From the cell containing the given text, extract its center point as (X, Y) coordinate. 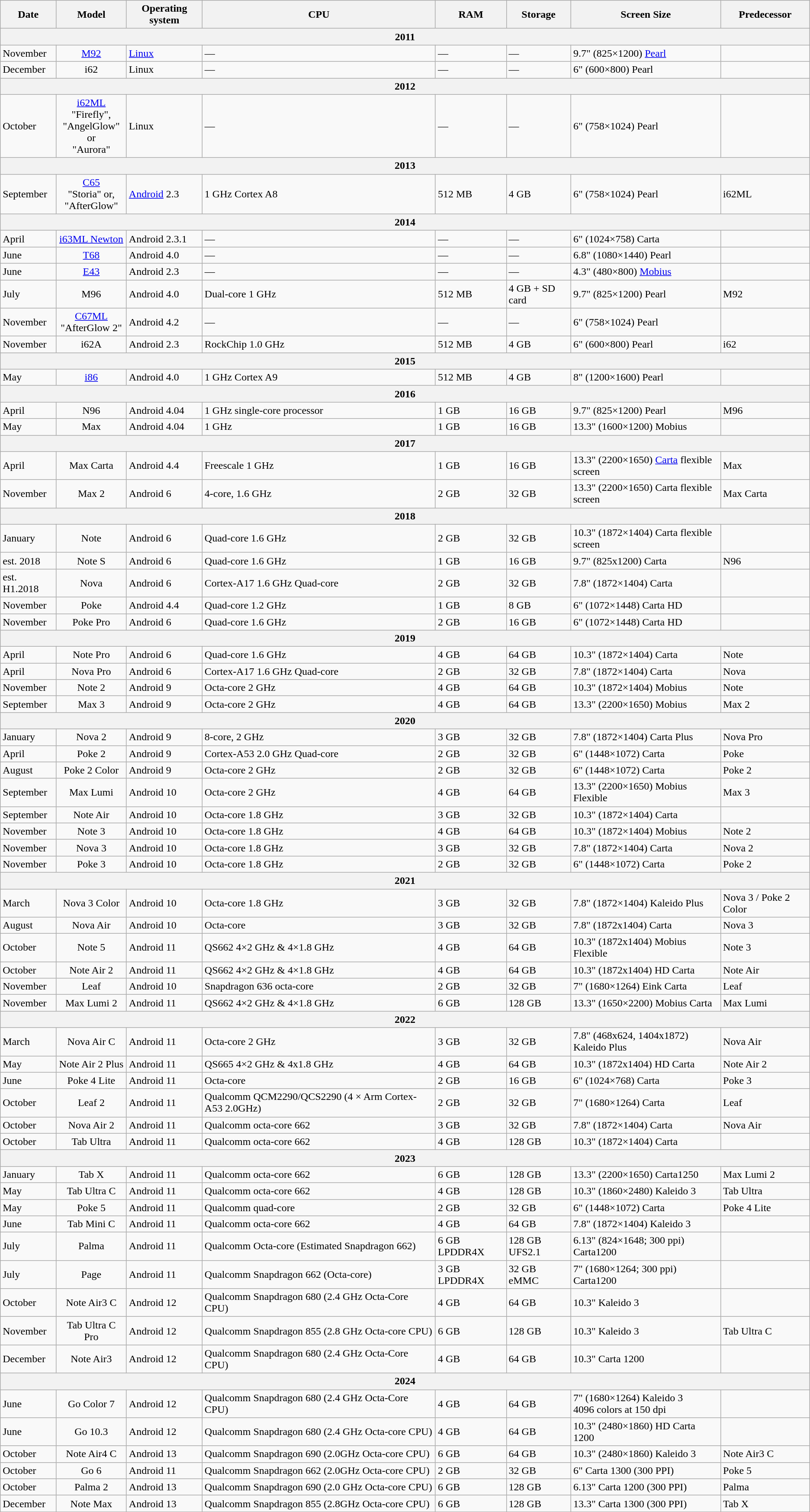
6 GB LPDDR4X (471, 1247)
2011 (405, 37)
Qualcomm Snapdragon 662 (2.0GHz Octa-core CPU) (318, 1470)
7" (1680×1264; 300 ppi) Carta1200 (646, 1274)
8" (1200×1600) Pearl (646, 377)
Nova Air C (91, 1041)
13.3" (1600×1200) Mobius (646, 427)
Android 2.3.1 (164, 239)
Tab Ultra C Pro (91, 1331)
Note Air4 C (91, 1454)
i62ML (765, 194)
1 GHz single-core processor (318, 410)
2020 (405, 721)
7.8" (1872×1404) Kaleido Plus (646, 903)
Note 5 (91, 948)
Cortex-A53 2.0 GHz Quad-core (318, 754)
10.3" (1860×2480) Kaleido 3 (646, 1191)
Go 6 (91, 1470)
8-core, 2 GHz (318, 737)
Qualcomm QCM2290/QCS2290 (4 × Arm Cortex-A53 2.0GHz) (318, 1103)
Page (91, 1274)
RAM (471, 15)
Freescale 1 GHz (318, 466)
Go Color 7 (91, 1403)
2021 (405, 880)
i62A (91, 345)
2018 (405, 516)
E43 (91, 271)
2014 (405, 222)
10.3" (1872×1404) Carta flexible screen (646, 538)
10.3" Carta 1200 (646, 1359)
Nova 3 / Poke 2 Color (765, 903)
Qualcomm Snapdragon 680 (2.4 GHz Octa-core CPU) (318, 1432)
8 GB (538, 605)
7.8" (1872×1404) Carta Plus (646, 737)
10.3" (2480×1860) HD Carta 1200 (646, 1432)
Poke 2 Color (91, 770)
Nova Air 2 (91, 1125)
Model (91, 15)
13.3" (1650×2200) Mobius Carta (646, 1003)
4.3" (480×800) Mobius (646, 271)
Note S (91, 561)
7" (1680×1264) Eink Carta (646, 987)
CPU (318, 15)
i62ML"Firefly","AngelGlow" or"Aurora" (91, 126)
4-core, 1.6 GHz (318, 493)
Screen Size (646, 15)
Qualcomm Snapdragon 690 (2.0GHz Octa-core CPU) (318, 1454)
est. 2018 (29, 561)
6.13" (824×1648; 300 ppi) Carta1200 (646, 1247)
C67ML"AfterGlow 2" (91, 322)
128 GB UFS2.1 (538, 1247)
3 GB LPDDR4X (471, 1274)
2016 (405, 394)
T68 (91, 255)
Predecessor (765, 15)
Qualcomm quad-core (318, 1207)
Note Max (91, 1503)
Poke Pro (91, 622)
10.3" (2480×1860) Kaleido 3 (646, 1454)
13.3" (2200×1650) Mobius Flexible (646, 792)
Storage (538, 15)
6.8" (1080×1440) Pearl (646, 255)
9.7" (825x1200) Carta (646, 561)
Leaf 2 (91, 1103)
Go 10.3 (91, 1432)
10.3" (1872x1404) Mobius Flexible (646, 948)
1 GHz Cortex A9 (318, 377)
2024 (405, 1381)
6" (1024×768) Carta (646, 1080)
2019 (405, 638)
Android 4.2 (164, 322)
Tab Mini C (91, 1224)
Note Air3 (91, 1359)
2012 (405, 86)
7" (1680×1264) Carta (646, 1103)
Note Pro (91, 655)
RockChip 1.0 GHz (318, 345)
2015 (405, 361)
Note Air 2 Plus (91, 1064)
C65"Storia" or,"AfterGlow" (91, 194)
QS665 4×2 GHz & 4x1.8 GHz (318, 1064)
Qualcomm Snapdragon 690 (2.0 GHz Octa-core CPU) (318, 1487)
Operating system (164, 15)
Nova 3 Color (91, 903)
4 GB + SD card (538, 293)
2023 (405, 1158)
2013 (405, 166)
Qualcomm Octa-core (Estimated Snapdragon 662) (318, 1247)
7.8" (1872x1404) Carta (646, 925)
6" Carta 1300 (300 PPI) (646, 1470)
Qualcomm Snapdragon 855 (2.8GHz Octa-core CPU) (318, 1503)
6.13" Carta 1200 (300 PPI) (646, 1487)
2017 (405, 443)
6" (1024×758) Carta (646, 239)
i86 (91, 377)
7" (1680×1264) Kaleido 34096 colors at 150 dpi (646, 1403)
Qualcomm Snapdragon 662 (Octa-core) (318, 1274)
est. H1.2018 (29, 583)
1 GHz Cortex A8 (318, 194)
i63ML Newton (91, 239)
Palma 2 (91, 1487)
13.3" (2200×1650) Carta1250 (646, 1174)
7.8" (1872×1404) Kaleido 3 (646, 1224)
13.3" Carta 1300 (300 PPI) (646, 1503)
Quad-core 1.2 GHz (318, 605)
13.3" (2200×1650) Mobius (646, 704)
Qualcomm Snapdragon 855 (2.8 GHz Octa-core CPU) (318, 1331)
2022 (405, 1019)
7.8" (468x624, 1404x1872) Kaleido Plus (646, 1041)
32 GB eMMC (538, 1274)
Date (29, 15)
Snapdragon 636 octa-core (318, 987)
1 GHz (318, 427)
Dual-core 1 GHz (318, 293)
